Return the [x, y] coordinate for the center point of the cell that contains the specified text.  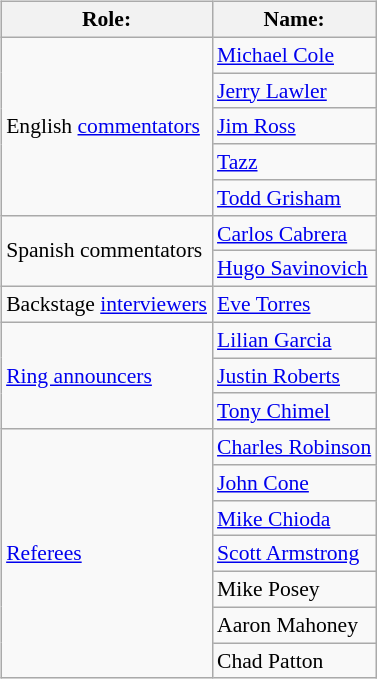
Backstage interviewers [106, 305]
Tazz [294, 162]
Scott Armstrong [294, 554]
Eve Torres [294, 305]
Role: [106, 20]
Jim Ross [294, 126]
Mike Posey [294, 590]
Referees [106, 554]
Aaron Mahoney [294, 625]
Tony Chimel [294, 411]
Mike Chioda [294, 518]
Hugo Savinovich [294, 269]
Spanish commentators [106, 250]
Name: [294, 20]
Justin Roberts [294, 376]
Ring announcers [106, 376]
Jerry Lawler [294, 91]
Michael Cole [294, 55]
Chad Patton [294, 661]
Todd Grisham [294, 198]
Carlos Cabrera [294, 233]
John Cone [294, 483]
Lilian Garcia [294, 340]
English commentators [106, 126]
Charles Robinson [294, 447]
